Scan for the cell matching the given text and deliver its [x, y] coordinate at center. 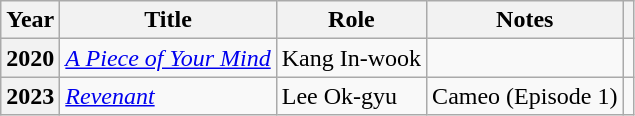
Kang In-wook [351, 58]
Title [168, 20]
2023 [30, 96]
Notes [525, 20]
Revenant [168, 96]
Year [30, 20]
Cameo (Episode 1) [525, 96]
Role [351, 20]
A Piece of Your Mind [168, 58]
2020 [30, 58]
Lee Ok-gyu [351, 96]
